Search for the cell housing the specified text and yield its [X, Y] center coordinate. 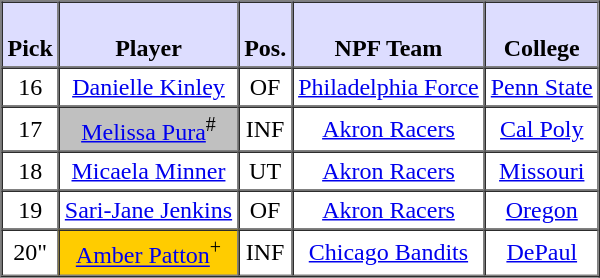
17 [30, 128]
Pos. [265, 35]
College [542, 35]
Melissa Pura# [148, 128]
Oregon [542, 210]
UT [265, 172]
20" [30, 252]
DePaul [542, 252]
Penn State [542, 88]
Missouri [542, 172]
Amber Patton+ [148, 252]
NPF Team [388, 35]
Philadelphia Force [388, 88]
19 [30, 210]
Pick [30, 35]
Chicago Bandits [388, 252]
Micaela Minner [148, 172]
Player [148, 35]
18 [30, 172]
Sari-Jane Jenkins [148, 210]
16 [30, 88]
Danielle Kinley [148, 88]
Cal Poly [542, 128]
